Search for the cell housing the specified text and yield its (x, y) center coordinate. 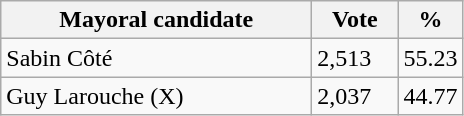
2,037 (355, 96)
44.77 (430, 96)
Mayoral candidate (156, 20)
Guy Larouche (X) (156, 96)
2,513 (355, 58)
55.23 (430, 58)
Sabin Côté (156, 58)
% (430, 20)
Vote (355, 20)
